Capture the cell that displays the provided text and extract its (x, y) central coordinate. 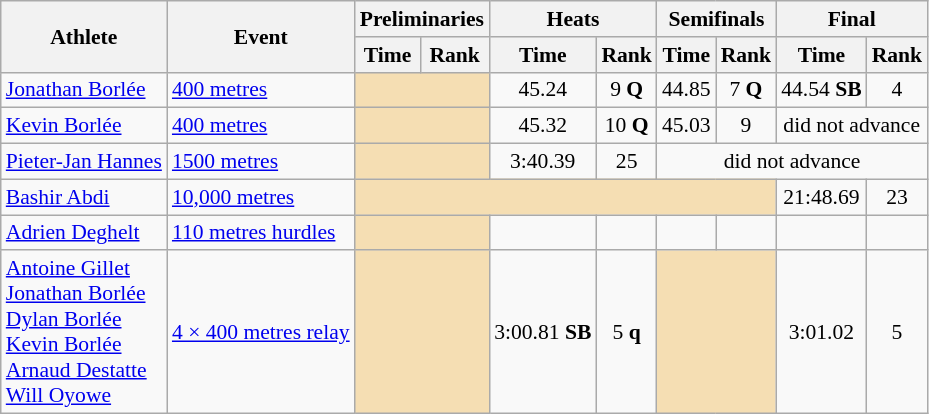
4 (898, 90)
Pieter-Jan Hannes (84, 162)
10,000 metres (261, 197)
Final (852, 19)
45.24 (542, 90)
9 Q (626, 90)
3:00.81 SB (542, 332)
5 q (626, 332)
10 Q (626, 126)
Preliminaries (422, 19)
5 (898, 332)
4 × 400 metres relay (261, 332)
21:48.69 (822, 197)
Athlete (84, 36)
7 Q (746, 90)
3:01.02 (822, 332)
Kevin Borlée (84, 126)
Event (261, 36)
Bashir Abdi (84, 197)
23 (898, 197)
3:40.39 (542, 162)
1500 metres (261, 162)
9 (746, 126)
44.85 (686, 90)
Heats (573, 19)
Adrien Deghelt (84, 233)
25 (626, 162)
Jonathan Borlée (84, 90)
Semifinals (716, 19)
44.54 SB (822, 90)
Antoine GilletJonathan BorléeDylan BorléeKevin BorléeArnaud DestatteWill Oyowe (84, 332)
45.32 (542, 126)
45.03 (686, 126)
110 metres hurdles (261, 233)
